Find where the given text appears and provide that cell's center as (X, Y) coordinate. 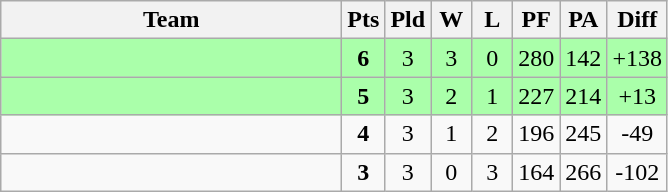
196 (536, 134)
PF (536, 20)
280 (536, 58)
Team (172, 20)
Diff (638, 20)
+13 (638, 96)
214 (584, 96)
Pld (408, 20)
266 (584, 172)
6 (364, 58)
4 (364, 134)
5 (364, 96)
245 (584, 134)
Pts (364, 20)
-49 (638, 134)
164 (536, 172)
-102 (638, 172)
W (452, 20)
+138 (638, 58)
L (492, 20)
PA (584, 20)
142 (584, 58)
227 (536, 96)
